Return the (x, y) coordinate for the center point of the cell that contains the specified text.  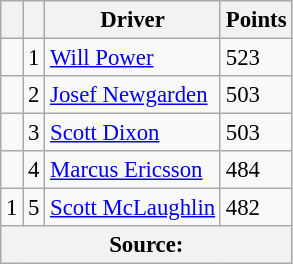
Marcus Ericsson (133, 170)
Driver (133, 20)
482 (256, 208)
2 (34, 95)
523 (256, 58)
3 (34, 133)
Points (256, 20)
Source: (146, 245)
Will Power (133, 58)
Josef Newgarden (133, 95)
5 (34, 208)
Scott Dixon (133, 133)
484 (256, 170)
4 (34, 170)
Scott McLaughlin (133, 208)
